Identify which cell holds the provided text, then report its (x, y) central coordinate. 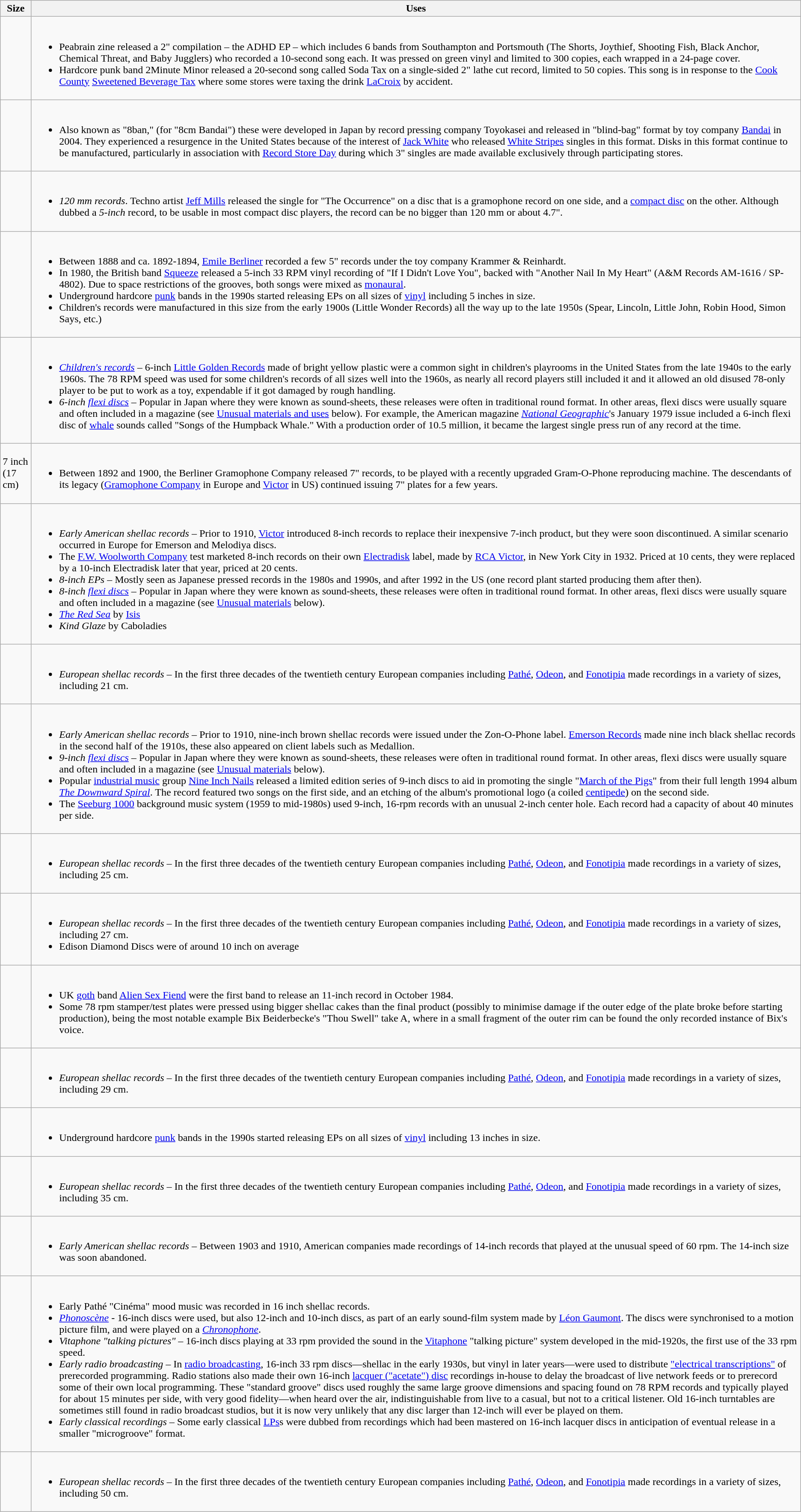
Underground hardcore punk bands in the 1990s started releasing EPs on all sizes of vinyl including 13 inches in size. (416, 1132)
Uses (416, 9)
7 inch (17 cm) (16, 473)
Size (16, 9)
